From the cell containing the given text, extract its center point as [X, Y] coordinate. 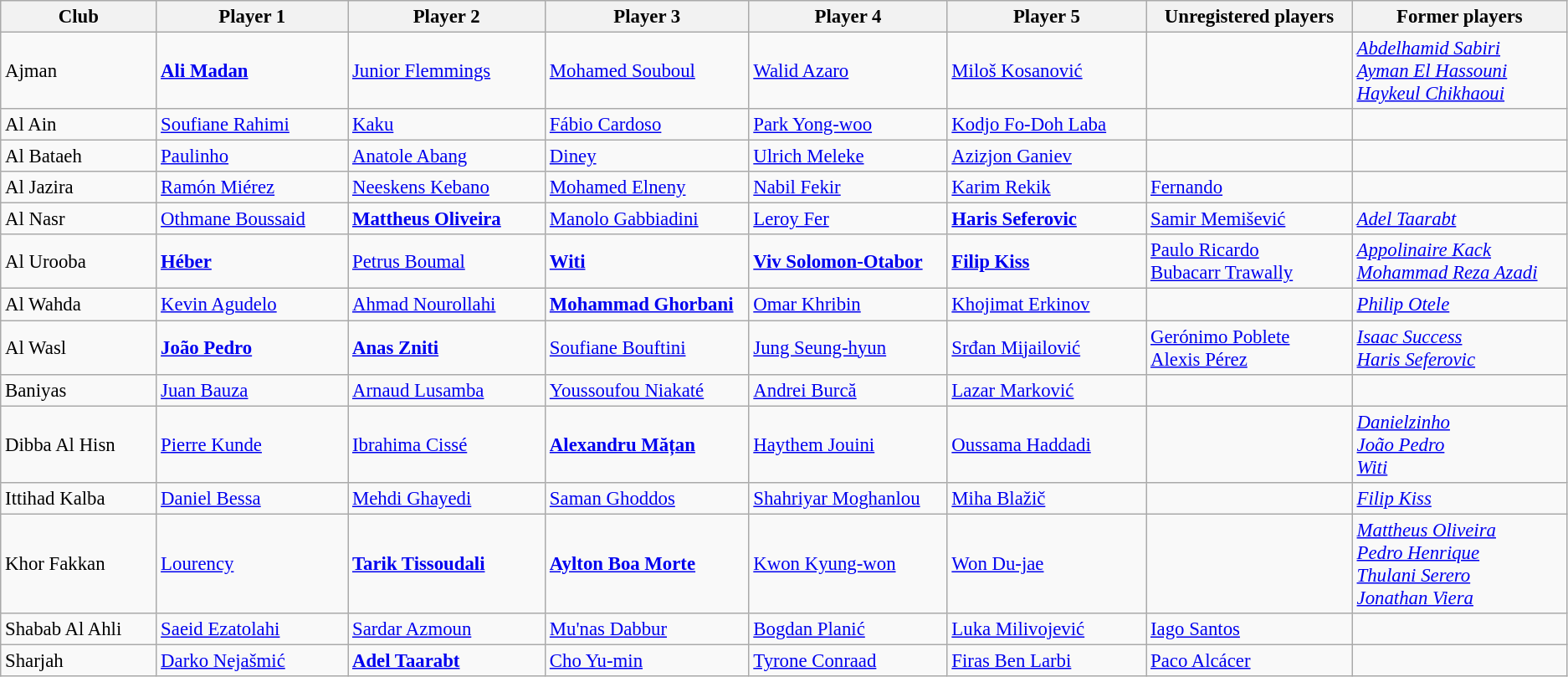
Ibrahima Cissé [447, 444]
Omar Khribin [848, 305]
Soufiane Bouftini [648, 348]
Samir Memišević [1250, 219]
Darko Nejašmić [253, 660]
Player 5 [1047, 17]
Witi [648, 261]
Arnaud Lusamba [447, 390]
Junior Flemmings [447, 71]
Karim Rekik [1047, 187]
Sardar Azmoun [447, 629]
Firas Ben Larbi [1047, 660]
Azizjon Ganiev [1047, 156]
Luka Milivojević [1047, 629]
Bogdan Planić [848, 629]
Appolinaire Kack Mohammad Reza Azadi [1459, 261]
Ajman [79, 71]
Leroy Fer [848, 219]
Neeskens Kebano [447, 187]
Héber [253, 261]
Haris Seferovic [1047, 219]
Lourency [253, 564]
Unregistered players [1250, 17]
Player 4 [848, 17]
Isaac Success Haris Seferovic [1459, 348]
Ulrich Meleke [848, 156]
Tarik Tissoudali [447, 564]
Daniel Bessa [253, 498]
Paulo Ricardo Bubacarr Trawally [1250, 261]
Aylton Boa Morte [648, 564]
Tyrone Conraad [848, 660]
Khor Fakkan [79, 564]
Shahriyar Moghanlou [848, 498]
Viv Solomon-Otabor [848, 261]
Philip Otele [1459, 305]
Kwon Kyung-won [848, 564]
Saeid Ezatolahi [253, 629]
Cho Yu-min [648, 660]
Dibba Al Hisn [79, 444]
Ahmad Nourollahi [447, 305]
Saman Ghoddos [648, 498]
Pierre Kunde [253, 444]
Paco Alcácer [1250, 660]
Miloš Kosanović [1047, 71]
Al Wasl [79, 348]
Ramón Miérez [253, 187]
Shabab Al Ahli [79, 629]
Player 1 [253, 17]
Anas Zniti [447, 348]
Player 2 [447, 17]
Al Bataeh [79, 156]
Diney [648, 156]
Haythem Jouini [848, 444]
Andrei Burcă [848, 390]
Srđan Mijailović [1047, 348]
Mehdi Ghayedi [447, 498]
Khojimat Erkinov [1047, 305]
Oussama Haddadi [1047, 444]
Mu'nas Dabbur [648, 629]
Youssoufou Niakaté [648, 390]
Othmane Boussaid [253, 219]
Manolo Gabbiadini [648, 219]
João Pedro [253, 348]
Nabil Fekir [848, 187]
Lazar Marković [1047, 390]
Al Wahda [79, 305]
Mattheus Oliveira [447, 219]
Baniyas [79, 390]
Juan Bauza [253, 390]
Fernando [1250, 187]
Player 3 [648, 17]
Iago Santos [1250, 629]
Mohamed Elneny [648, 187]
Fábio Cardoso [648, 125]
Soufiane Rahimi [253, 125]
Paulinho [253, 156]
Ittihad Kalba [79, 498]
Miha Blažič [1047, 498]
Club [79, 17]
Mohammad Ghorbani [648, 305]
Park Yong-woo [848, 125]
Former players [1459, 17]
Sharjah [79, 660]
Mohamed Souboul [648, 71]
Won Du-jae [1047, 564]
Al Ain [79, 125]
Ali Madan [253, 71]
Al Jazira [79, 187]
Gerónimo Poblete Alexis Pérez [1250, 348]
Kevin Agudelo [253, 305]
Abdelhamid Sabiri Ayman El Hassouni Haykeul Chikhaoui [1459, 71]
Walid Azaro [848, 71]
Kodjo Fo-Doh Laba [1047, 125]
Al Nasr [79, 219]
Danielzinho João Pedro Witi [1459, 444]
Mattheus Oliveira Pedro Henrique Thulani Serero Jonathan Viera [1459, 564]
Anatole Abang [447, 156]
Alexandru Mățan [648, 444]
Al Urooba [79, 261]
Petrus Boumal [447, 261]
Kaku [447, 125]
Jung Seung-hyun [848, 348]
